Search for the cell housing the specified text and yield its [x, y] center coordinate. 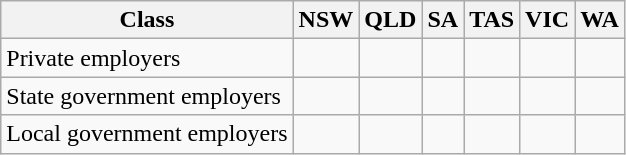
QLD [390, 20]
WA [600, 20]
NSW [326, 20]
TAS [492, 20]
SA [443, 20]
Local government employers [147, 134]
Private employers [147, 58]
VIC [548, 20]
State government employers [147, 96]
Class [147, 20]
